From the cell containing the given text, extract its center point as [X, Y] coordinate. 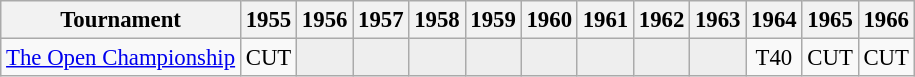
1966 [886, 20]
1959 [493, 20]
1964 [774, 20]
1962 [661, 20]
1955 [268, 20]
Tournament [121, 20]
1965 [830, 20]
1956 [325, 20]
1963 [718, 20]
T40 [774, 58]
1961 [605, 20]
1958 [437, 20]
The Open Championship [121, 58]
1960 [549, 20]
1957 [381, 20]
